Provide the [X, Y] coordinate of the cell's center where the given text is located.  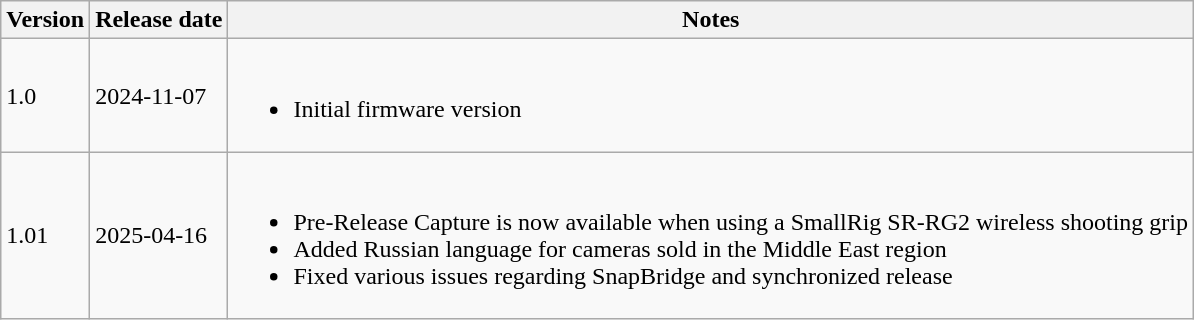
Release date [159, 20]
Version [46, 20]
2024-11-07 [159, 96]
1.0 [46, 96]
2025-04-16 [159, 236]
Notes [711, 20]
Initial firmware version [711, 96]
1.01 [46, 236]
